Return [X, Y] of the center of cell containing provided text 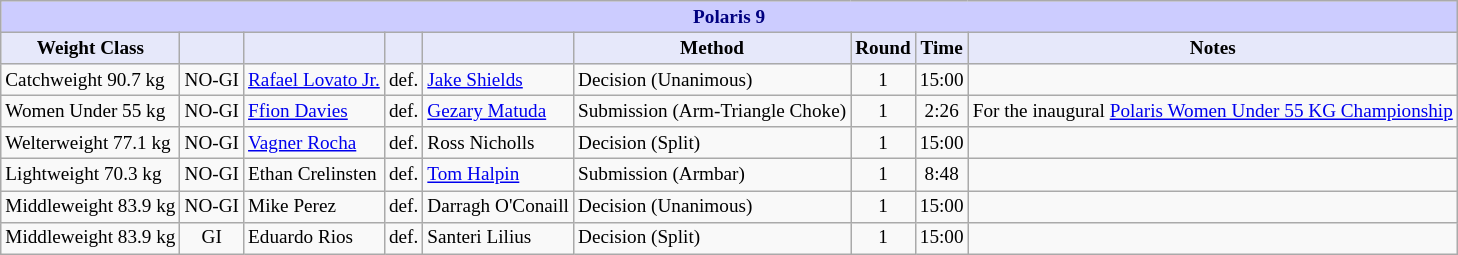
Notes [1212, 48]
Round [884, 48]
Ross Nicholls [498, 143]
Method [712, 48]
Vagner Rocha [314, 143]
Rafael Lovato Jr. [314, 80]
For the inaugural Polaris Women Under 55 KG Championship [1212, 111]
Catchweight 90.7 kg [90, 80]
Weight Class [90, 48]
GI [212, 238]
Ffion Davies [314, 111]
Submission (Armbar) [712, 175]
Welterweight 77.1 kg [90, 143]
Women Under 55 kg [90, 111]
Santeri Lilius [498, 238]
Ethan Crelinsten [314, 175]
Time [942, 48]
Eduardo Rios [314, 238]
Submission (Arm-Triangle Choke) [712, 111]
2:26 [942, 111]
Mike Perez [314, 206]
Jake Shields [498, 80]
Gezary Matuda [498, 111]
Tom Halpin [498, 175]
Polaris 9 [730, 17]
Lightweight 70.3 kg [90, 175]
Darragh O'Conaill [498, 206]
8:48 [942, 175]
